Output the (x, y) coordinate of the center of the cell containing the given text.  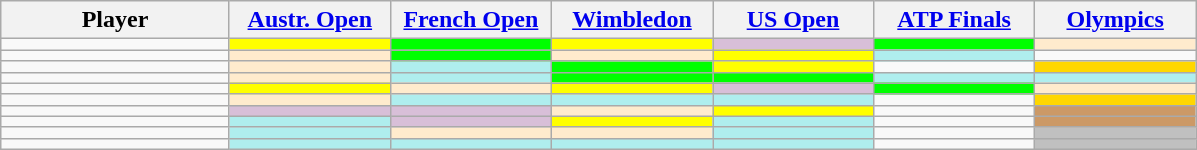
Austr. Open (310, 20)
Olympics (1116, 20)
ATP Finals (954, 20)
Wimbledon (632, 20)
US Open (792, 20)
Player (116, 20)
French Open (470, 20)
